Locate the cell with the specified text and output its (X, Y) center coordinate. 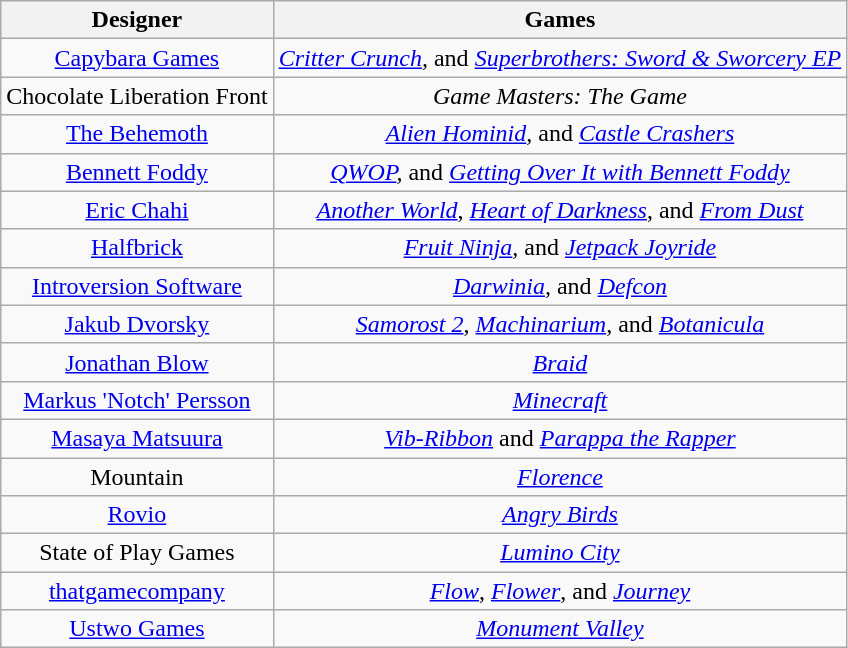
Capybara Games (137, 58)
Flow, Flower, and Journey (560, 591)
Florence (560, 477)
Critter Crunch, and Superbrothers: Sword & Sworcery EP (560, 58)
Jonathan Blow (137, 362)
Braid (560, 362)
Bennett Foddy (137, 172)
QWOP, and Getting Over It with Bennett Foddy (560, 172)
Vib-Ribbon and Parappa the Rapper (560, 438)
Game Masters: The Game (560, 96)
Lumino City (560, 553)
Jakub Dvorsky (137, 324)
Another World, Heart of Darkness, and From Dust (560, 210)
Chocolate Liberation Front (137, 96)
Angry Birds (560, 515)
Minecraft (560, 400)
Ustwo Games (137, 629)
Monument Valley (560, 629)
Halfbrick (137, 248)
The Behemoth (137, 134)
State of Play Games (137, 553)
Rovio (137, 515)
Mountain (137, 477)
Markus 'Notch' Persson (137, 400)
Alien Hominid, and Castle Crashers (560, 134)
Games (560, 20)
thatgamecompany (137, 591)
Masaya Matsuura (137, 438)
Fruit Ninja, and Jetpack Joyride (560, 248)
Designer (137, 20)
Eric Chahi (137, 210)
Darwinia, and Defcon (560, 286)
Samorost 2, Machinarium, and Botanicula (560, 324)
Introversion Software (137, 286)
